Scan for the cell matching the given text and deliver its [X, Y] coordinate at center. 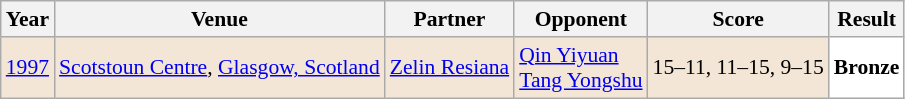
Qin Yiyuan Tang Yongshu [580, 68]
Zelin Resiana [450, 68]
Opponent [580, 19]
Score [738, 19]
Result [867, 19]
Bronze [867, 68]
Venue [220, 19]
Year [28, 19]
15–11, 11–15, 9–15 [738, 68]
1997 [28, 68]
Scotstoun Centre, Glasgow, Scotland [220, 68]
Partner [450, 19]
